For the text-containing cell, return its midpoint in (X, Y) coordinate format. 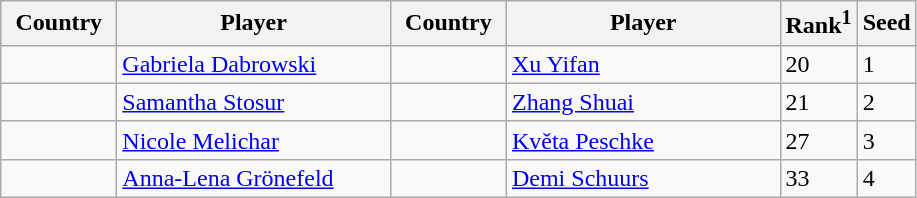
27 (818, 140)
33 (818, 178)
Xu Yifan (643, 64)
Květa Peschke (643, 140)
3 (886, 140)
Zhang Shuai (643, 102)
Demi Schuurs (643, 178)
20 (818, 64)
1 (886, 64)
Anna-Lena Grönefeld (254, 178)
Gabriela Dabrowski (254, 64)
4 (886, 178)
Seed (886, 24)
Samantha Stosur (254, 102)
Nicole Melichar (254, 140)
2 (886, 102)
21 (818, 102)
Rank1 (818, 24)
